From the cell containing the given text, extract its center point as (x, y) coordinate. 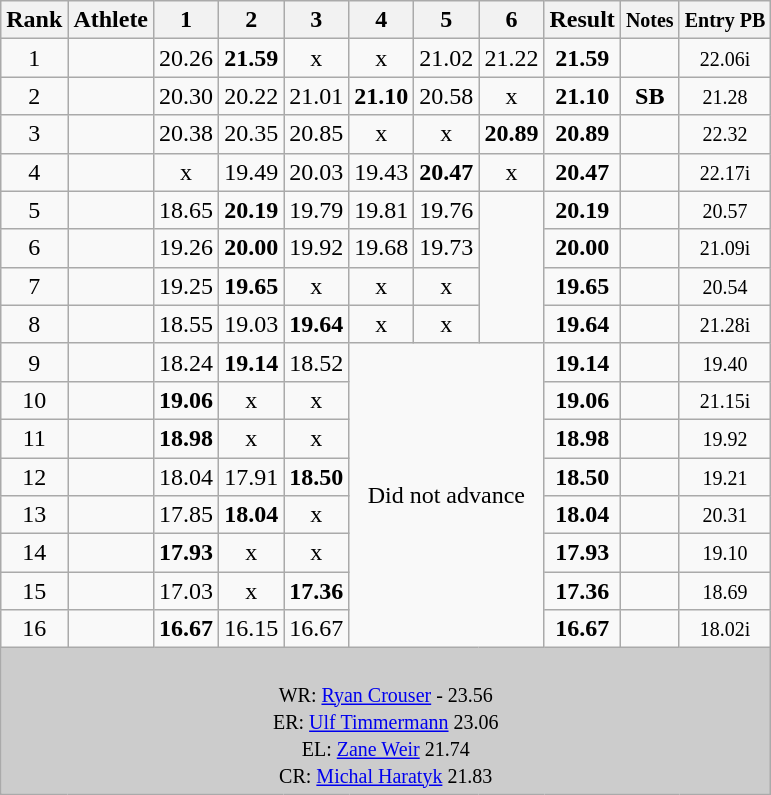
WR: Ryan Crouser - 23.56ER: Ulf Timmermann 23.06 EL: Zane Weir 21.74CR: Michal Haratyk 21.83 (386, 721)
20.85 (316, 134)
13 (34, 515)
14 (34, 553)
16.15 (252, 629)
18.24 (186, 362)
21.22 (512, 58)
16 (34, 629)
19.79 (316, 210)
22.06i (725, 58)
19.68 (382, 248)
SB (650, 96)
Athlete (111, 20)
18.65 (186, 210)
20.58 (446, 96)
Notes (650, 20)
Result (582, 20)
20.26 (186, 58)
19.25 (186, 286)
21.15i (725, 400)
19.26 (186, 248)
11 (34, 438)
20.38 (186, 134)
7 (34, 286)
21.01 (316, 96)
18.52 (316, 362)
20.30 (186, 96)
10 (34, 400)
19.21 (725, 477)
21.28i (725, 324)
22.17i (725, 172)
20.57 (725, 210)
12 (34, 477)
9 (34, 362)
21.09i (725, 248)
22.32 (725, 134)
19.76 (446, 210)
Did not advance (446, 495)
18.55 (186, 324)
19.40 (725, 362)
20.31 (725, 515)
19.81 (382, 210)
17.85 (186, 515)
15 (34, 591)
Entry PB (725, 20)
17.03 (186, 591)
20.22 (252, 96)
19.49 (252, 172)
19.03 (252, 324)
19.43 (382, 172)
21.28 (725, 96)
18.02i (725, 629)
8 (34, 324)
21.02 (446, 58)
19.10 (725, 553)
18.69 (725, 591)
20.35 (252, 134)
17.91 (252, 477)
Rank (34, 20)
19.73 (446, 248)
20.03 (316, 172)
20.54 (725, 286)
